Output the [X, Y] coordinate of the center of the cell containing the given text.  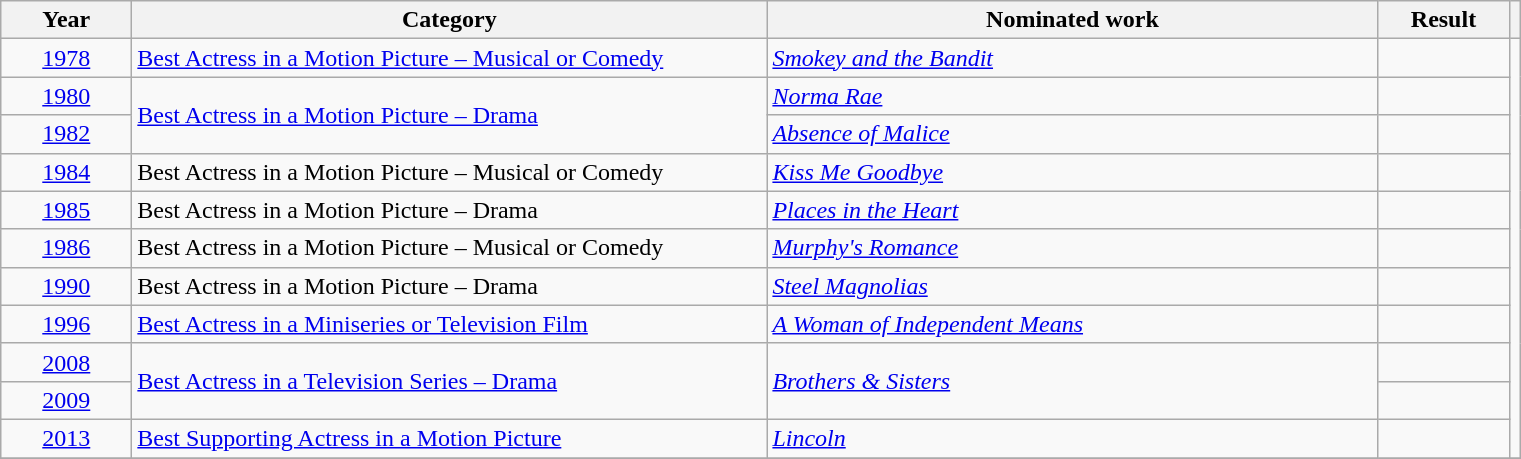
Nominated work [1072, 20]
2013 [66, 438]
Best Actress in a Miniseries or Television Film [450, 324]
A Woman of Independent Means [1072, 324]
1978 [66, 58]
Absence of Malice [1072, 134]
Result [1444, 20]
Places in the Heart [1072, 210]
1986 [66, 248]
1982 [66, 134]
Year [66, 20]
Norma Rae [1072, 96]
Murphy's Romance [1072, 248]
1996 [66, 324]
Best Actress in a Television Series – Drama [450, 381]
2008 [66, 362]
1990 [66, 286]
Best Supporting Actress in a Motion Picture [450, 438]
Kiss Me Goodbye [1072, 172]
Smokey and the Bandit [1072, 58]
Steel Magnolias [1072, 286]
Brothers & Sisters [1072, 381]
1980 [66, 96]
2009 [66, 400]
1984 [66, 172]
1985 [66, 210]
Lincoln [1072, 438]
Category [450, 20]
